Extract the (x, y) coordinate from the center of the cell holding the provided text.  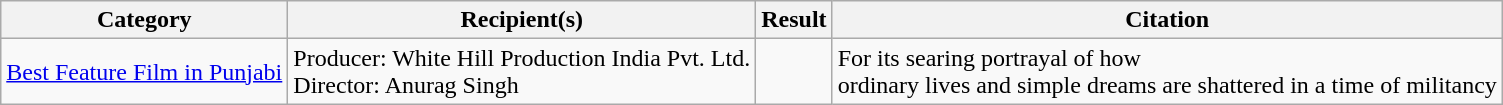
Category (144, 20)
Citation (1167, 20)
Result (794, 20)
Recipient(s) (522, 20)
For its searing portrayal of howordinary lives and simple dreams are shattered in a time of militancy (1167, 72)
Producer: White Hill Production India Pvt. Ltd.Director: Anurag Singh (522, 72)
Best Feature Film in Punjabi (144, 72)
